Search for the cell housing the specified text and yield its (X, Y) center coordinate. 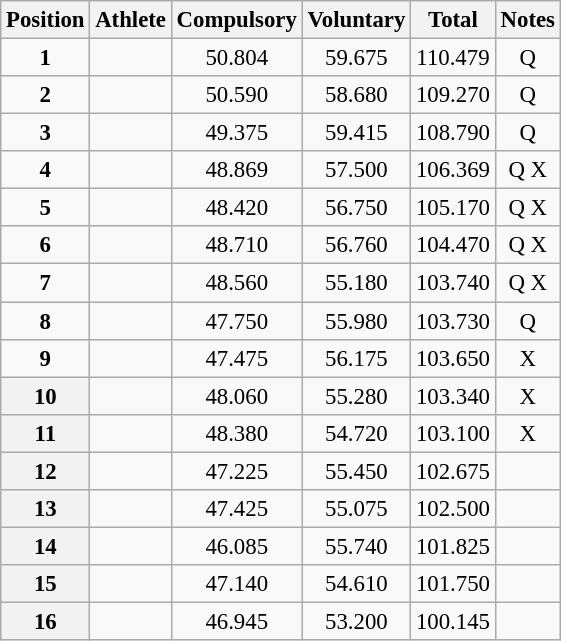
103.650 (454, 358)
48.869 (236, 170)
12 (46, 471)
108.790 (454, 133)
59.675 (356, 58)
16 (46, 621)
110.479 (454, 58)
103.730 (454, 321)
54.610 (356, 584)
106.369 (454, 170)
100.145 (454, 621)
9 (46, 358)
14 (46, 546)
Compulsory (236, 20)
6 (46, 245)
5 (46, 208)
101.750 (454, 584)
103.740 (454, 283)
59.415 (356, 133)
54.720 (356, 433)
101.825 (454, 546)
103.100 (454, 433)
15 (46, 584)
105.170 (454, 208)
49.375 (236, 133)
104.470 (454, 245)
103.340 (454, 396)
46.945 (236, 621)
48.420 (236, 208)
53.200 (356, 621)
56.760 (356, 245)
48.560 (236, 283)
50.590 (236, 95)
47.225 (236, 471)
13 (46, 509)
55.450 (356, 471)
Position (46, 20)
47.140 (236, 584)
56.175 (356, 358)
Athlete (130, 20)
47.475 (236, 358)
7 (46, 283)
48.380 (236, 433)
11 (46, 433)
47.425 (236, 509)
102.675 (454, 471)
55.075 (356, 509)
102.500 (454, 509)
Voluntary (356, 20)
48.710 (236, 245)
3 (46, 133)
2 (46, 95)
109.270 (454, 95)
58.680 (356, 95)
57.500 (356, 170)
55.180 (356, 283)
48.060 (236, 396)
55.980 (356, 321)
1 (46, 58)
10 (46, 396)
Notes (528, 20)
56.750 (356, 208)
46.085 (236, 546)
55.740 (356, 546)
50.804 (236, 58)
47.750 (236, 321)
Total (454, 20)
8 (46, 321)
4 (46, 170)
55.280 (356, 396)
